Find where the given text appears and provide that cell's center as (x, y) coordinate. 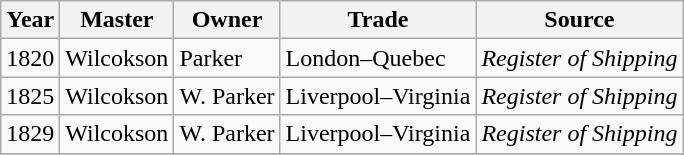
Year (30, 20)
Trade (378, 20)
1829 (30, 134)
Owner (227, 20)
London–Quebec (378, 58)
1820 (30, 58)
1825 (30, 96)
Master (117, 20)
Parker (227, 58)
Source (580, 20)
